Return [x, y] of the center of cell containing provided text 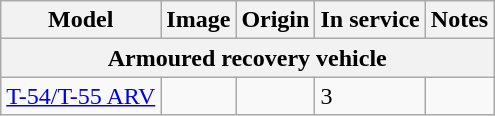
3 [370, 96]
Notes [459, 20]
Model [81, 20]
Armoured recovery vehicle [248, 58]
Image [198, 20]
Origin [276, 20]
T-54/T-55 ARV [81, 96]
In service [370, 20]
